Determine the (x, y) coordinate at the center of the cell enclosing the given text.  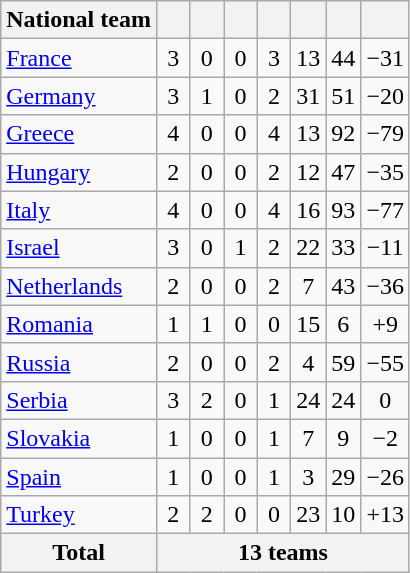
Germany (79, 96)
9 (344, 438)
France (79, 58)
−55 (386, 362)
Netherlands (79, 286)
Serbia (79, 400)
Turkey (79, 515)
13 teams (282, 553)
29 (344, 477)
−11 (386, 248)
−77 (386, 210)
+9 (386, 324)
−2 (386, 438)
Total (79, 553)
10 (344, 515)
22 (308, 248)
93 (344, 210)
23 (308, 515)
−20 (386, 96)
Slovakia (79, 438)
−35 (386, 172)
33 (344, 248)
31 (308, 96)
Greece (79, 134)
Russia (79, 362)
−79 (386, 134)
Romania (79, 324)
Italy (79, 210)
92 (344, 134)
Israel (79, 248)
51 (344, 96)
59 (344, 362)
15 (308, 324)
12 (308, 172)
Spain (79, 477)
−36 (386, 286)
−31 (386, 58)
−26 (386, 477)
National team (79, 20)
16 (308, 210)
43 (344, 286)
47 (344, 172)
44 (344, 58)
+13 (386, 515)
Hungary (79, 172)
6 (344, 324)
